Extract the [X, Y] coordinate from the center of the cell holding the provided text.  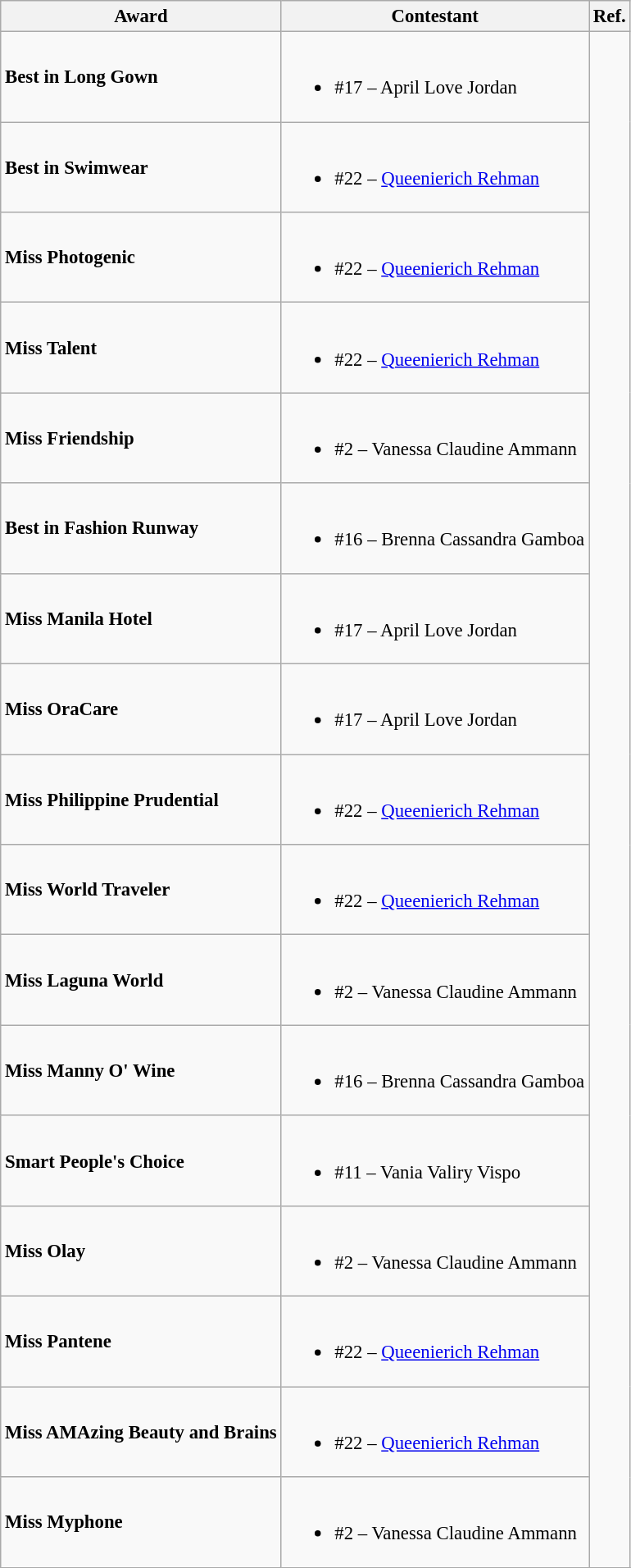
Miss Pantene [141, 1342]
Best in Swimwear [141, 167]
Contestant [435, 16]
Miss Philippine Prudential [141, 800]
Miss Manila Hotel [141, 618]
#11 – Vania Valiry Vispo [435, 1160]
Smart People's Choice [141, 1160]
Ref. [610, 16]
Miss World Traveler [141, 890]
Miss Manny O' Wine [141, 1070]
Miss AMAzing Beauty and Brains [141, 1432]
Miss Myphone [141, 1522]
Best in Fashion Runway [141, 528]
Miss Talent [141, 348]
Miss Laguna World [141, 980]
Miss Friendship [141, 438]
Miss Olay [141, 1251]
Best in Long Gown [141, 77]
Miss OraCare [141, 709]
Award [141, 16]
Miss Photogenic [141, 258]
